Provide the [x, y] coordinate of the cell's center where the given text is located.  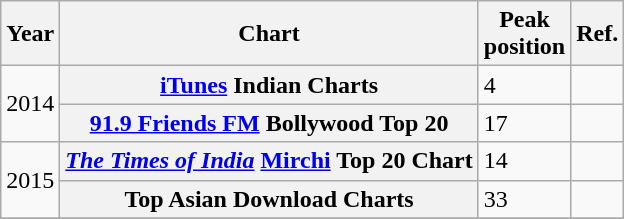
Year [30, 34]
The Times of India Mirchi Top 20 Chart [269, 161]
4 [524, 85]
2015 [30, 180]
Ref. [598, 34]
iTunes Indian Charts [269, 85]
2014 [30, 104]
Top Asian Download Charts [269, 199]
91.9 Friends FM Bollywood Top 20 [269, 123]
Chart [269, 34]
14 [524, 161]
33 [524, 199]
Peakposition [524, 34]
17 [524, 123]
